Locate the cell with the specified text and output its (X, Y) center coordinate. 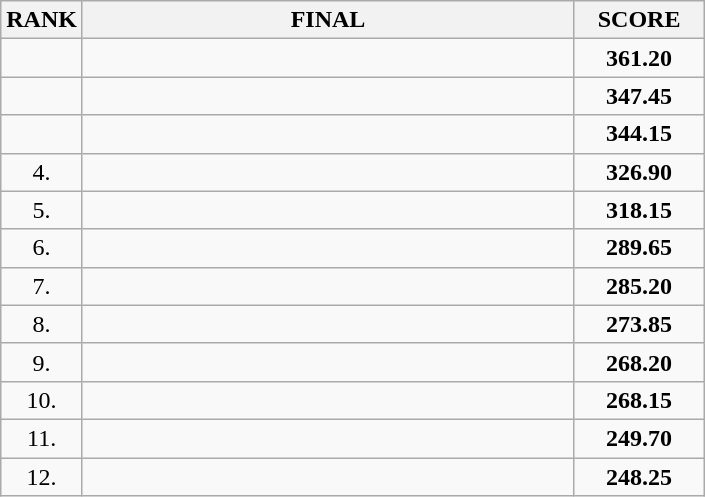
10. (42, 400)
268.15 (640, 400)
289.65 (640, 248)
361.20 (640, 58)
347.45 (640, 96)
5. (42, 210)
249.70 (640, 438)
7. (42, 286)
FINAL (328, 20)
11. (42, 438)
8. (42, 324)
285.20 (640, 286)
9. (42, 362)
273.85 (640, 324)
SCORE (640, 20)
344.15 (640, 134)
RANK (42, 20)
326.90 (640, 172)
4. (42, 172)
268.20 (640, 362)
6. (42, 248)
318.15 (640, 210)
12. (42, 477)
248.25 (640, 477)
